For the text-containing cell, return its midpoint in [x, y] coordinate format. 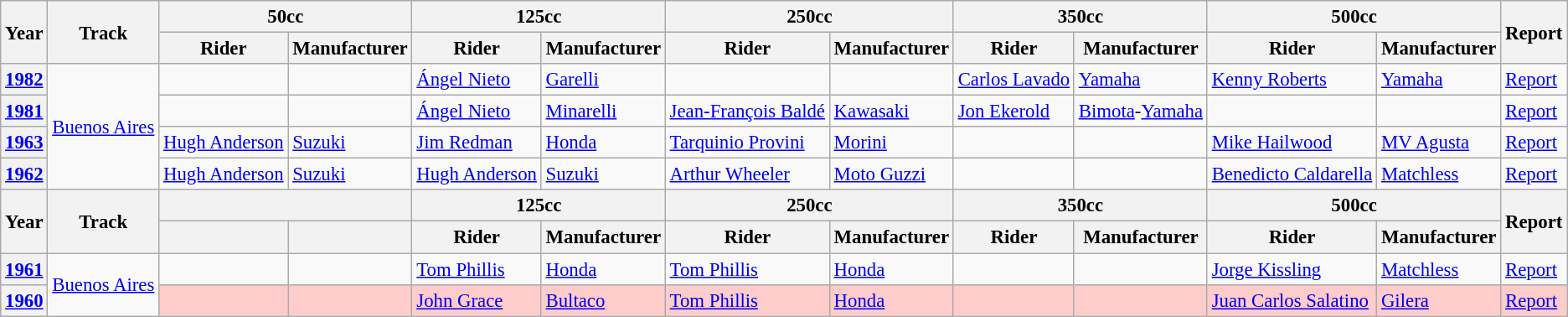
Juan Carlos Salatino [1292, 300]
Bimota-Yamaha [1141, 112]
Arthur Wheeler [747, 174]
Carlos Lavado [1014, 80]
1982 [24, 80]
Tarquinio Provini [747, 143]
1961 [24, 269]
Moto Guzzi [891, 174]
Minarelli [603, 112]
Bultaco [603, 300]
Garelli [603, 80]
Jim Redman [477, 143]
Morini [891, 143]
Jean-François Baldé [747, 112]
Benedicto Caldarella [1292, 174]
MV Agusta [1439, 143]
50cc [286, 17]
Mike Hailwood [1292, 143]
Jorge Kissling [1292, 269]
Kenny Roberts [1292, 80]
Jon Ekerold [1014, 112]
1981 [24, 112]
1963 [24, 143]
Gilera [1439, 300]
1960 [24, 300]
1962 [24, 174]
Kawasaki [891, 112]
John Grace [477, 300]
